Return [X, Y] of the center of cell containing provided text 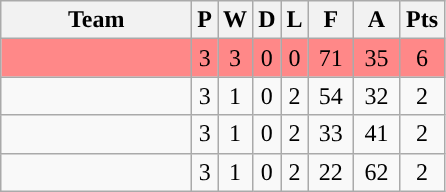
62 [377, 172]
P [205, 20]
A [377, 20]
W [236, 20]
35 [377, 58]
22 [331, 172]
32 [377, 96]
33 [331, 134]
D [267, 20]
F [331, 20]
6 [422, 58]
41 [377, 134]
54 [331, 96]
Team [96, 20]
L [294, 20]
71 [331, 58]
Pts [422, 20]
